For the text-containing cell, return its midpoint in [X, Y] coordinate format. 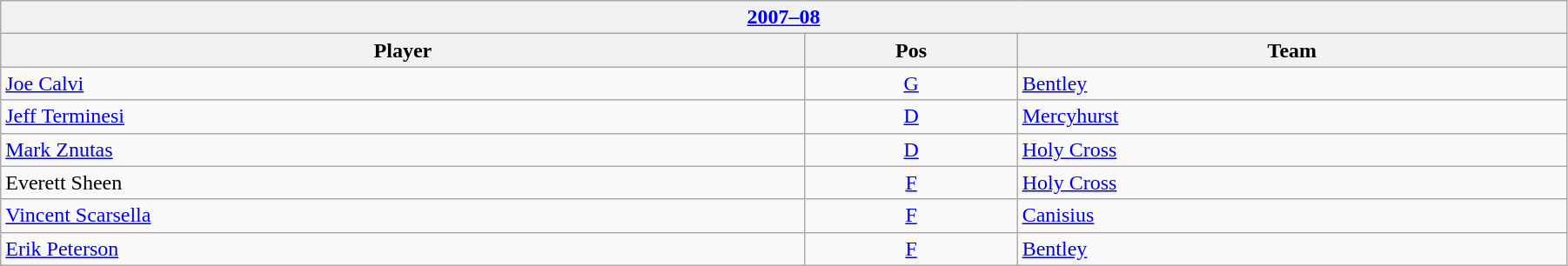
2007–08 [784, 17]
Vincent Scarsella [403, 216]
Mercyhurst [1291, 116]
Team [1291, 50]
Everett Sheen [403, 183]
Player [403, 50]
Mark Znutas [403, 150]
Erik Peterson [403, 249]
Canisius [1291, 216]
Jeff Terminesi [403, 116]
Pos [911, 50]
G [911, 83]
Joe Calvi [403, 83]
